Search for the cell housing the specified text and yield its (x, y) center coordinate. 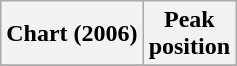
Peakposition (189, 34)
Chart (2006) (72, 34)
